Output the [x, y] coordinate of the center of the cell containing the given text.  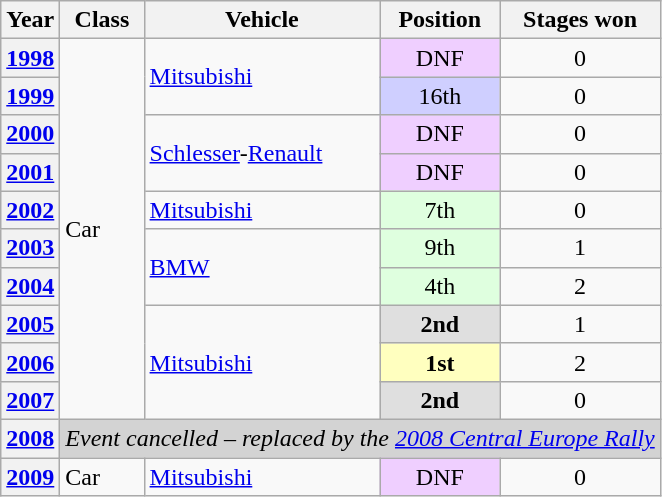
1998 [30, 58]
4th [440, 286]
BMW [262, 267]
1999 [30, 96]
2009 [30, 477]
2001 [30, 172]
2007 [30, 400]
Vehicle [262, 20]
Position [440, 20]
2002 [30, 210]
9th [440, 248]
2000 [30, 134]
2008 [30, 438]
2005 [30, 324]
16th [440, 96]
2003 [30, 248]
7th [440, 210]
Schlesser-Renault [262, 153]
2006 [30, 362]
2004 [30, 286]
Class [102, 20]
1st [440, 362]
Event cancelled – replaced by the 2008 Central Europe Rally [360, 438]
Year [30, 20]
Stages won [580, 20]
